Locate the cell with the specified text and output its [X, Y] center coordinate. 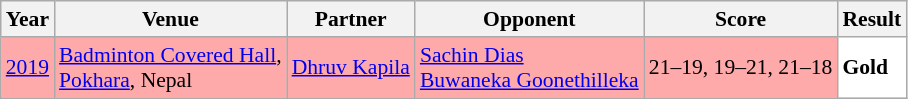
Gold [872, 68]
Opponent [530, 19]
21–19, 19–21, 21–18 [741, 68]
Score [741, 19]
Year [28, 19]
2019 [28, 68]
Venue [170, 19]
Badminton Covered Hall,Pokhara, Nepal [170, 68]
Dhruv Kapila [351, 68]
Result [872, 19]
Sachin Dias Buwaneka Goonethilleka [530, 68]
Partner [351, 19]
